Determine the (X, Y) coordinate at the center of the cell enclosing the given text.  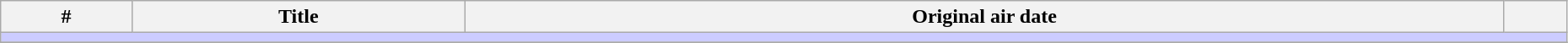
Original air date (983, 17)
# (66, 17)
Title (299, 17)
